Provide the (x, y) coordinate of the cell's center where the given text is located.  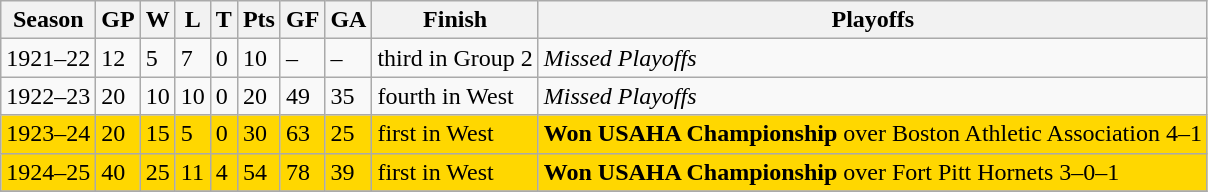
1924–25 (48, 172)
4 (224, 172)
30 (258, 134)
1923–24 (48, 134)
1921–22 (48, 58)
Finish (455, 20)
Season (48, 20)
39 (348, 172)
1922–23 (48, 96)
15 (158, 134)
GF (302, 20)
L (192, 20)
Playoffs (872, 20)
T (224, 20)
54 (258, 172)
49 (302, 96)
Pts (258, 20)
63 (302, 134)
40 (118, 172)
Won USAHA Championship over Boston Athletic Association 4–1 (872, 134)
7 (192, 58)
W (158, 20)
78 (302, 172)
12 (118, 58)
35 (348, 96)
11 (192, 172)
third in Group 2 (455, 58)
GP (118, 20)
Won USAHA Championship over Fort Pitt Hornets 3–0–1 (872, 172)
fourth in West (455, 96)
GA (348, 20)
